Return (X, Y) of the center of cell containing provided text 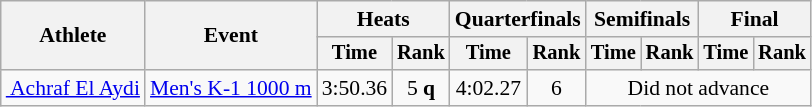
Athlete (73, 36)
6 (556, 88)
3:50.36 (354, 88)
Men's K-1 1000 m (231, 88)
Did not advance (698, 88)
Event (231, 36)
Semifinals (642, 19)
Quarterfinals (518, 19)
Achraf El Aydi (73, 88)
5 q (421, 88)
4:02.27 (488, 88)
Heats (384, 19)
Final (754, 19)
